For the text-containing cell, return its midpoint in (X, Y) coordinate format. 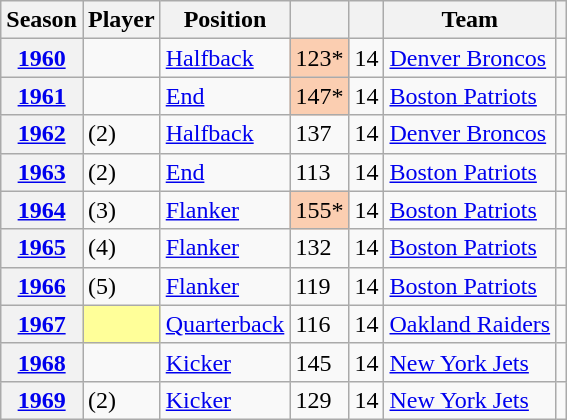
Season (42, 20)
1964 (42, 210)
113 (320, 172)
123* (320, 58)
1962 (42, 134)
Oakland Raiders (470, 324)
1963 (42, 172)
147* (320, 96)
(4) (121, 248)
155* (320, 210)
1961 (42, 96)
1966 (42, 286)
1968 (42, 362)
Player (121, 20)
Position (225, 20)
1969 (42, 400)
1965 (42, 248)
1960 (42, 58)
119 (320, 286)
Quarterback (225, 324)
(3) (121, 210)
129 (320, 400)
1967 (42, 324)
137 (320, 134)
116 (320, 324)
145 (320, 362)
Team (470, 20)
(5) (121, 286)
132 (320, 248)
